Return [X, Y] of the center of cell containing provided text 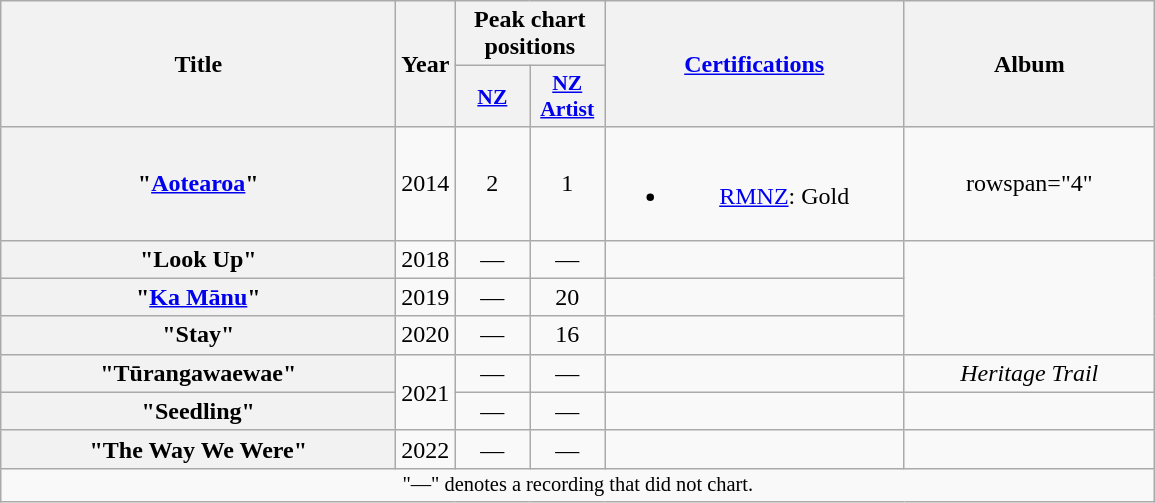
Peak chart positions [530, 34]
2019 [426, 297]
NZ [492, 96]
2 [492, 184]
"Stay" [198, 335]
Heritage Trail [1030, 373]
2018 [426, 259]
"Aotearoa" [198, 184]
rowspan="4" [1030, 184]
2021 [426, 392]
Certifications [754, 64]
16 [568, 335]
"Look Up" [198, 259]
2014 [426, 184]
Title [198, 64]
2020 [426, 335]
20 [568, 297]
"Seedling" [198, 411]
Album [1030, 64]
"Tūrangawaewae" [198, 373]
2022 [426, 449]
"—" denotes a recording that did not chart. [578, 485]
Year [426, 64]
"The Way We Were" [198, 449]
NZArtist [568, 96]
RMNZ: Gold [754, 184]
"Ka Mānu" [198, 297]
1 [568, 184]
